Identify which cell holds the provided text, then report its [X, Y] central coordinate. 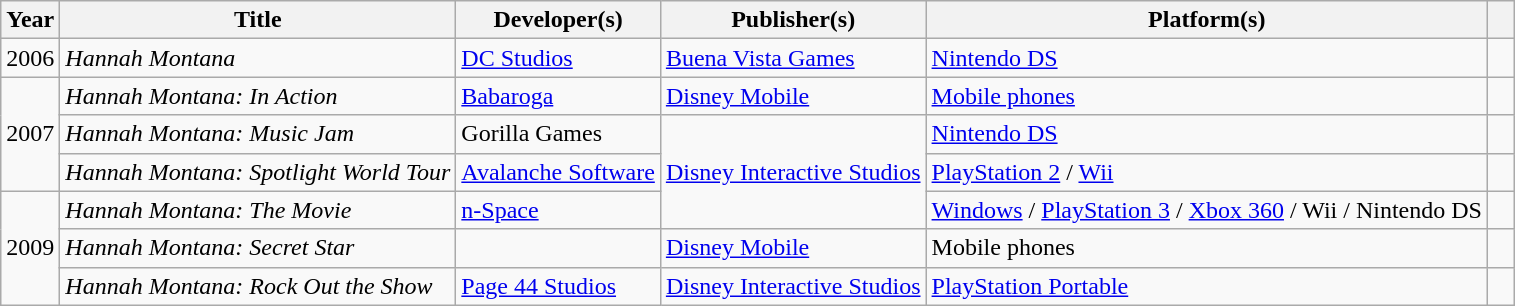
Title [258, 20]
Buena Vista Games [793, 58]
2009 [30, 248]
PlayStation 2 / Wii [1206, 172]
Developer(s) [558, 20]
Avalanche Software [558, 172]
Hannah Montana: Music Jam [258, 134]
Hannah Montana [258, 58]
Gorilla Games [558, 134]
Hannah Montana: In Action [258, 96]
Hannah Montana: Secret Star [258, 248]
Hannah Montana: Spotlight World Tour [258, 172]
2006 [30, 58]
PlayStation Portable [1206, 286]
Hannah Montana: Rock Out the Show [258, 286]
Babaroga [558, 96]
Year [30, 20]
Publisher(s) [793, 20]
n-Space [558, 210]
DC Studios [558, 58]
Hannah Montana: The Movie [258, 210]
Page 44 Studios [558, 286]
Platform(s) [1206, 20]
Windows / PlayStation 3 / Xbox 360 / Wii / Nintendo DS [1206, 210]
2007 [30, 134]
